Provide the (X, Y) coordinate of the cell's center where the given text is located.  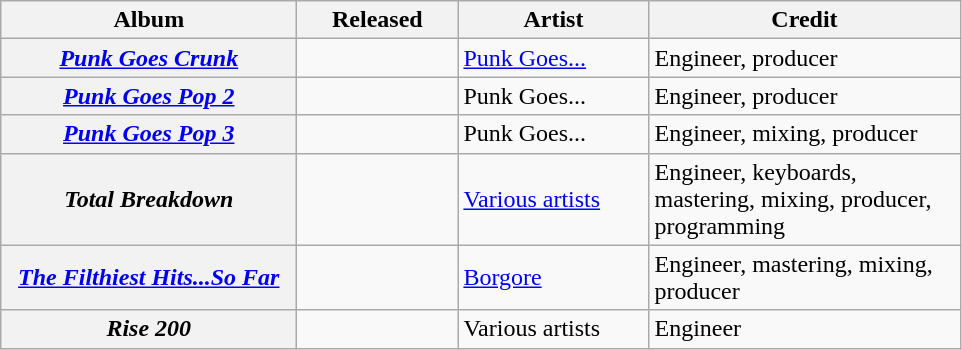
Engineer, keyboards, mastering, mixing, producer, programming (804, 199)
Punk Goes Pop 2 (149, 96)
Punk Goes Pop 3 (149, 134)
The Filthiest Hits...So Far (149, 278)
Total Breakdown (149, 199)
Borgore (554, 278)
Engineer, mastering, mixing, producer (804, 278)
Engineer, mixing, producer (804, 134)
Artist (554, 20)
Released (378, 20)
Engineer (804, 329)
Album (149, 20)
Credit (804, 20)
Punk Goes Crunk (149, 58)
Rise 200 (149, 329)
